Scan for the cell matching the given text and deliver its [X, Y] coordinate at center. 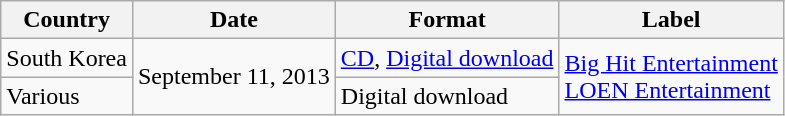
Big Hit EntertainmentLOEN Entertainment [671, 77]
Country [67, 20]
South Korea [67, 58]
Format [447, 20]
Date [234, 20]
Various [67, 96]
Digital download [447, 96]
CD, Digital download [447, 58]
September 11, 2013 [234, 77]
Label [671, 20]
